Capture the cell that displays the provided text and extract its (X, Y) central coordinate. 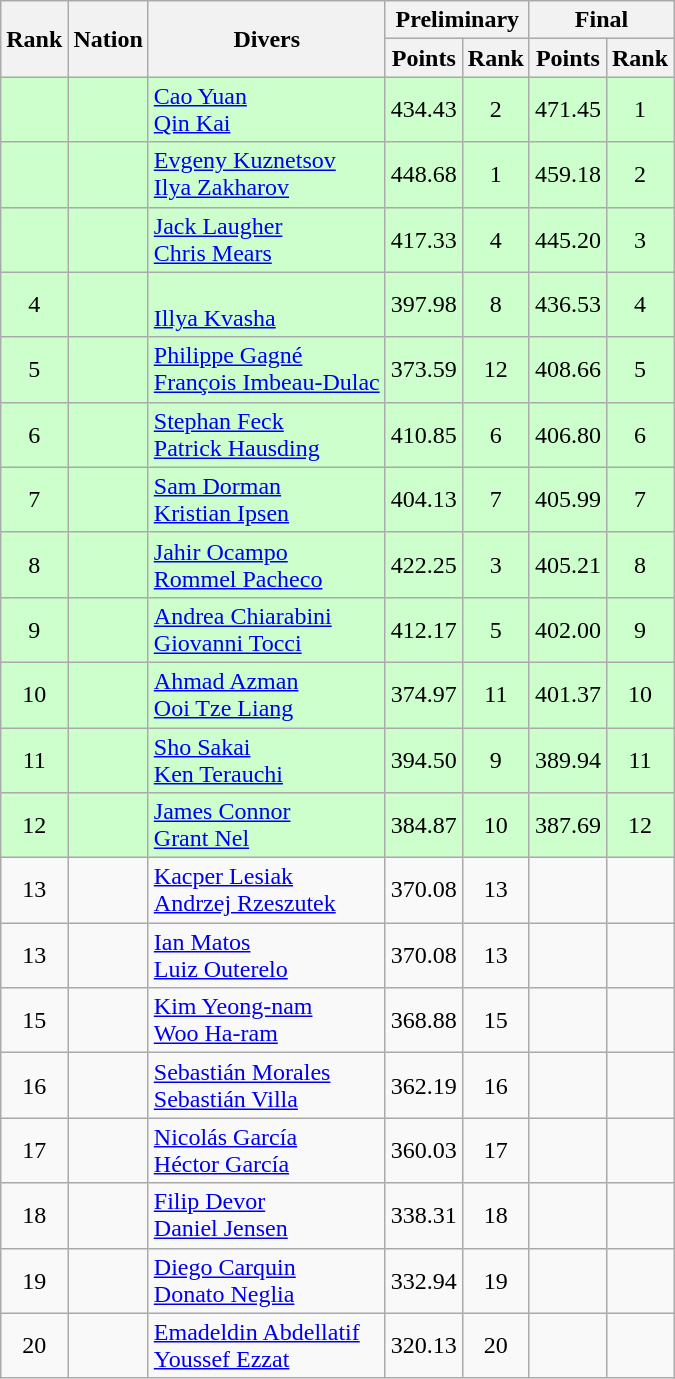
Sebastián MoralesSebastián Villa (266, 1086)
436.53 (568, 304)
Ian MatosLuiz Outerelo (266, 956)
384.87 (424, 826)
Jahir OcampoRommel Pacheco (266, 564)
338.31 (424, 1216)
405.21 (568, 564)
332.94 (424, 1280)
Stephan FeckPatrick Hausding (266, 434)
412.17 (424, 630)
387.69 (568, 826)
Nicolás GarcíaHéctor García (266, 1150)
Nation (108, 39)
Jack LaugherChris Mears (266, 240)
James ConnorGrant Nel (266, 826)
Emadeldin AbdellatifYoussef Ezzat (266, 1346)
320.13 (424, 1346)
Preliminary (457, 20)
434.43 (424, 110)
422.25 (424, 564)
Final (601, 20)
Kim Yeong-namWoo Ha-ram (266, 1020)
389.94 (568, 760)
404.13 (424, 500)
Divers (266, 39)
373.59 (424, 370)
Sho SakaiKen Terauchi (266, 760)
Cao YuanQin Kai (266, 110)
402.00 (568, 630)
471.45 (568, 110)
Ahmad AzmanOoi Tze Liang (266, 694)
408.66 (568, 370)
394.50 (424, 760)
Diego CarquinDonato Neglia (266, 1280)
405.99 (568, 500)
360.03 (424, 1150)
Kacper LesiakAndrzej Rzeszutek (266, 890)
417.33 (424, 240)
Sam DormanKristian Ipsen (266, 500)
Evgeny KuznetsovIlya Zakharov (266, 174)
445.20 (568, 240)
Andrea ChiarabiniGiovanni Tocci (266, 630)
368.88 (424, 1020)
Filip DevorDaniel Jensen (266, 1216)
374.97 (424, 694)
Illya Kvasha (266, 304)
406.80 (568, 434)
459.18 (568, 174)
448.68 (424, 174)
401.37 (568, 694)
362.19 (424, 1086)
397.98 (424, 304)
Philippe GagnéFrançois Imbeau-Dulac (266, 370)
410.85 (424, 434)
